Determine the (X, Y) coordinate at the center of the cell enclosing the given text.  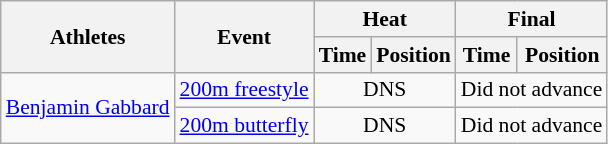
200m freestyle (244, 90)
Final (532, 19)
Event (244, 36)
200m butterfly (244, 126)
Heat (385, 19)
Benjamin Gabbard (88, 108)
Athletes (88, 36)
